Search for the cell housing the specified text and yield its [X, Y] center coordinate. 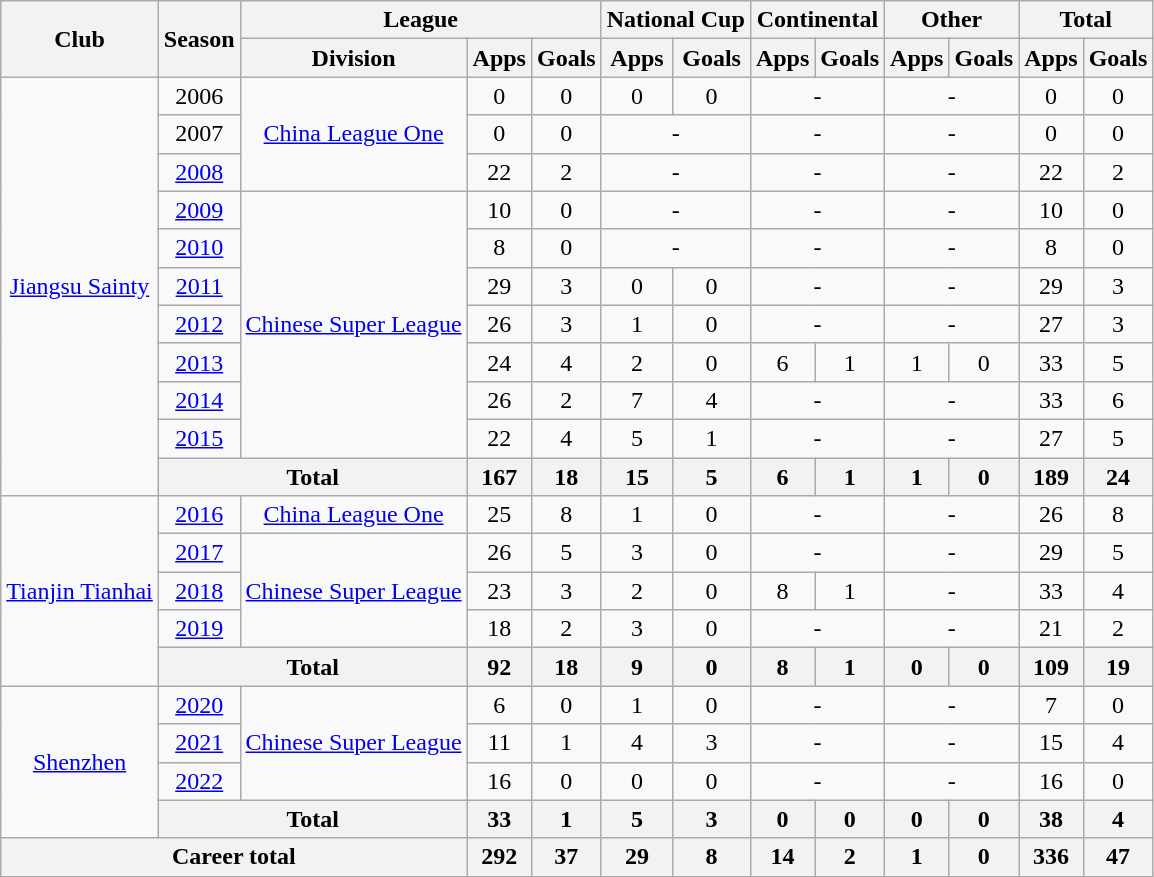
2011 [199, 286]
2017 [199, 553]
2013 [199, 362]
2015 [199, 438]
21 [1051, 629]
Other [952, 20]
2016 [199, 515]
Jiangsu Sainty [80, 286]
14 [782, 857]
League [420, 20]
25 [499, 515]
Continental [817, 20]
292 [499, 857]
2021 [199, 743]
47 [1118, 857]
189 [1051, 477]
92 [499, 667]
2014 [199, 400]
167 [499, 477]
2019 [199, 629]
Club [80, 39]
2007 [199, 134]
Shenzhen [80, 762]
Tianjin Tianhai [80, 591]
2022 [199, 781]
National Cup [676, 20]
2008 [199, 172]
336 [1051, 857]
2012 [199, 324]
9 [637, 667]
37 [566, 857]
Season [199, 39]
2009 [199, 210]
19 [1118, 667]
Division [354, 58]
109 [1051, 667]
38 [1051, 819]
2020 [199, 705]
2006 [199, 96]
2010 [199, 248]
11 [499, 743]
2018 [199, 591]
23 [499, 591]
Career total [234, 857]
